Detect which cell encompasses the target text, then output its [X, Y] center coordinate. 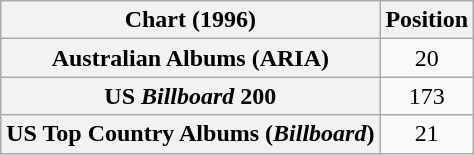
Position [427, 20]
Australian Albums (ARIA) [190, 58]
173 [427, 96]
US Top Country Albums (Billboard) [190, 134]
Chart (1996) [190, 20]
US Billboard 200 [190, 96]
20 [427, 58]
21 [427, 134]
